From the cell containing the given text, extract its center point as (X, Y) coordinate. 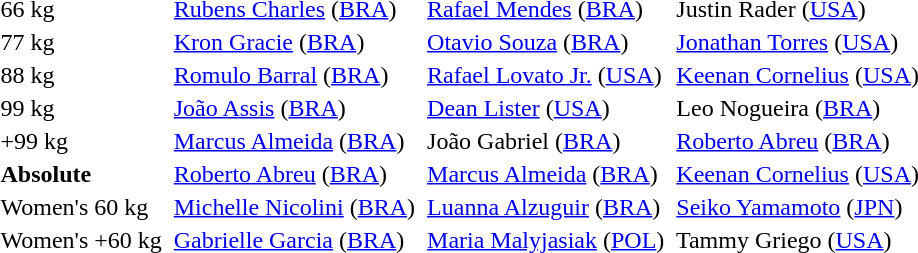
João Gabriel (BRA) (543, 141)
Michelle Nicolini (BRA) (291, 207)
Luanna Alzuguir (BRA) (543, 207)
Kron Gracie (BRA) (291, 42)
Dean Lister (USA) (543, 108)
Rafael Lovato Jr. (USA) (543, 75)
Romulo Barral (BRA) (291, 75)
João Assis (BRA) (291, 108)
Roberto Abreu (BRA) (291, 174)
Otavio Souza (BRA) (543, 42)
